Locate the cell with the specified text and output its [x, y] center coordinate. 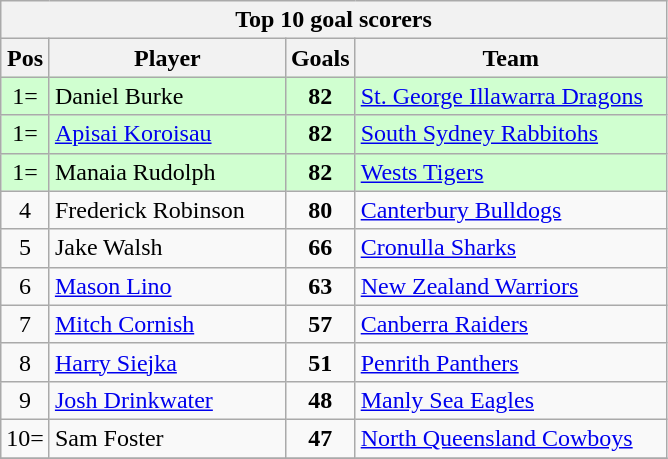
Team [510, 58]
63 [320, 286]
Frederick Robinson [167, 210]
5 [26, 248]
Manly Sea Eagles [510, 400]
7 [26, 324]
Player [167, 58]
10= [26, 438]
Wests Tigers [510, 172]
North Queensland Cowboys [510, 438]
South Sydney Rabbitohs [510, 134]
New Zealand Warriors [510, 286]
Pos [26, 58]
Goals [320, 58]
Mitch Cornish [167, 324]
48 [320, 400]
57 [320, 324]
Harry Siejka [167, 362]
47 [320, 438]
St. George Illawarra Dragons [510, 96]
Top 10 goal scorers [334, 20]
4 [26, 210]
Daniel Burke [167, 96]
80 [320, 210]
Cronulla Sharks [510, 248]
Penrith Panthers [510, 362]
6 [26, 286]
Manaia Rudolph [167, 172]
66 [320, 248]
Canberra Raiders [510, 324]
9 [26, 400]
Sam Foster [167, 438]
Apisai Koroisau [167, 134]
Mason Lino [167, 286]
Canterbury Bulldogs [510, 210]
Jake Walsh [167, 248]
Josh Drinkwater [167, 400]
51 [320, 362]
8 [26, 362]
